Output the [X, Y] coordinate of the center of the cell containing the given text.  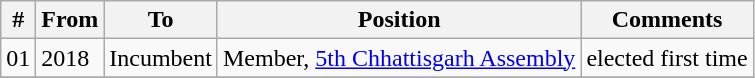
To [161, 20]
Member, 5th Chhattisgarh Assembly [398, 58]
Position [398, 20]
2018 [70, 58]
From [70, 20]
# [18, 20]
Incumbent [161, 58]
elected first time [667, 58]
Comments [667, 20]
01 [18, 58]
